For the text-containing cell, return its midpoint in [X, Y] coordinate format. 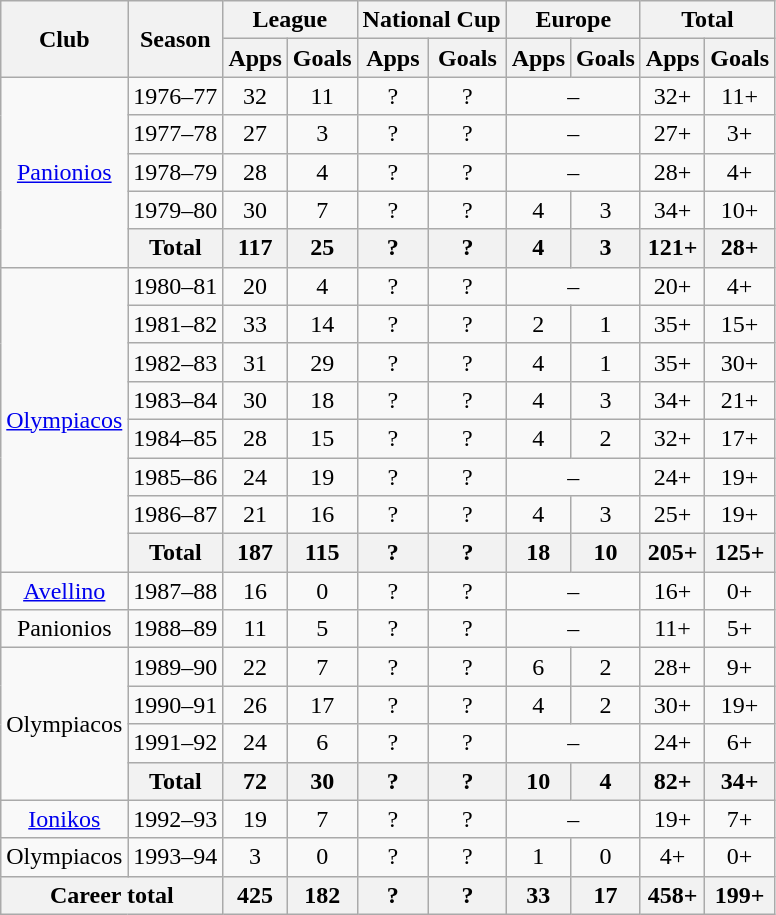
1981–82 [176, 324]
15 [322, 438]
425 [255, 895]
9+ [740, 667]
Season [176, 39]
21+ [740, 400]
1985–86 [176, 477]
26 [255, 705]
82+ [672, 781]
117 [255, 248]
League [290, 20]
5 [322, 629]
7+ [740, 819]
22 [255, 667]
1992–93 [176, 819]
Avellino [64, 591]
121+ [672, 248]
6+ [740, 743]
1977–78 [176, 134]
Ionikos [64, 819]
32 [255, 96]
125+ [740, 553]
27+ [672, 134]
199+ [740, 895]
Career total [112, 895]
115 [322, 553]
29 [322, 362]
1993–94 [176, 857]
20 [255, 286]
1982–83 [176, 362]
27 [255, 134]
Europe [573, 20]
1988–89 [176, 629]
25+ [672, 515]
Club [64, 39]
14 [322, 324]
National Cup [432, 20]
31 [255, 362]
458+ [672, 895]
17+ [740, 438]
205+ [672, 553]
1990–91 [176, 705]
1979–80 [176, 210]
1978–79 [176, 172]
72 [255, 781]
21 [255, 515]
15+ [740, 324]
1986–87 [176, 515]
182 [322, 895]
187 [255, 553]
16+ [672, 591]
1987–88 [176, 591]
1989–90 [176, 667]
25 [322, 248]
1991–92 [176, 743]
1983–84 [176, 400]
1980–81 [176, 286]
1984–85 [176, 438]
3+ [740, 134]
5+ [740, 629]
1976–77 [176, 96]
20+ [672, 286]
10+ [740, 210]
